From the cell containing the given text, extract its center point as [X, Y] coordinate. 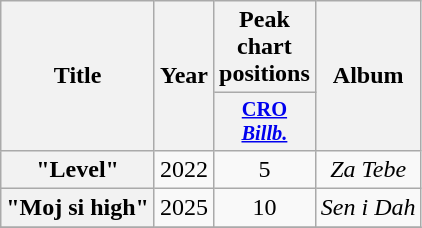
10 [265, 208]
Za Tebe [368, 169]
Title [78, 76]
2025 [184, 208]
Sen i Dah [368, 208]
CROBillb. [265, 122]
"Moj si high" [78, 208]
Peak chart positions [265, 47]
Album [368, 76]
2022 [184, 169]
5 [265, 169]
Year [184, 76]
"Level" [78, 169]
